Identify which cell holds the provided text, then report its [x, y] central coordinate. 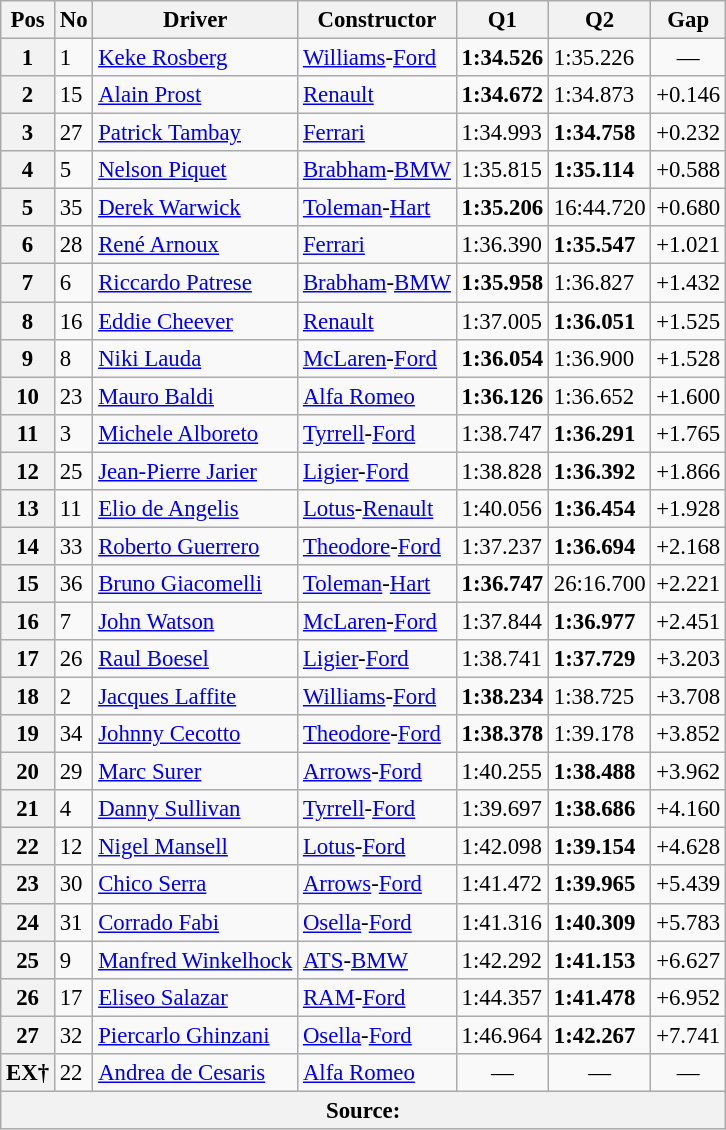
+5.783 [688, 922]
Danny Sullivan [196, 809]
1:41.472 [502, 885]
1:36.747 [502, 584]
Corrado Fabi [196, 922]
26:16.700 [599, 584]
+0.146 [688, 95]
Pos [28, 20]
+2.221 [688, 584]
Lotus-Ford [378, 847]
14 [28, 546]
Niki Lauda [196, 358]
Q1 [502, 20]
18 [28, 697]
+2.168 [688, 546]
Andrea de Cesaris [196, 1073]
1:34.758 [599, 133]
+1.432 [688, 283]
1:42.292 [502, 960]
+1.021 [688, 245]
+1.928 [688, 509]
1:36.652 [599, 396]
1:34.873 [599, 95]
1:39.965 [599, 885]
33 [73, 546]
1:34.672 [502, 95]
1:35.547 [599, 245]
Michele Alboreto [196, 433]
RAM-Ford [378, 997]
19 [28, 734]
1:36.900 [599, 358]
+3.962 [688, 772]
1:46.964 [502, 1035]
Driver [196, 20]
1:36.051 [599, 321]
Piercarlo Ghinzani [196, 1035]
1:40.255 [502, 772]
Nigel Mansell [196, 847]
1:36.126 [502, 396]
+6.627 [688, 960]
+2.451 [688, 621]
1:38.488 [599, 772]
Nelson Piquet [196, 170]
+5.439 [688, 885]
Jacques Laffite [196, 697]
Lotus-Renault [378, 509]
30 [73, 885]
1:41.316 [502, 922]
Keke Rosberg [196, 58]
Johnny Cecotto [196, 734]
+6.952 [688, 997]
1:38.828 [502, 471]
+3.852 [688, 734]
1:35.206 [502, 208]
Chico Serra [196, 885]
EX† [28, 1073]
1:41.478 [599, 997]
34 [73, 734]
Patrick Tambay [196, 133]
Constructor [378, 20]
1:41.153 [599, 960]
1:38.234 [502, 697]
Eliseo Salazar [196, 997]
Manfred Winkelhock [196, 960]
31 [73, 922]
Mauro Baldi [196, 396]
1:36.392 [599, 471]
1:34.993 [502, 133]
16:44.720 [599, 208]
John Watson [196, 621]
10 [28, 396]
1:36.977 [599, 621]
Alain Prost [196, 95]
1:42.267 [599, 1035]
1:38.725 [599, 697]
1:36.454 [599, 509]
+1.765 [688, 433]
Derek Warwick [196, 208]
36 [73, 584]
1:40.309 [599, 922]
1:35.114 [599, 170]
+3.203 [688, 659]
24 [28, 922]
René Arnoux [196, 245]
ATS-BMW [378, 960]
1:37.237 [502, 546]
1:37.844 [502, 621]
1:38.686 [599, 809]
20 [28, 772]
+1.600 [688, 396]
1:38.747 [502, 433]
+1.528 [688, 358]
Q2 [599, 20]
+7.741 [688, 1035]
1:36.054 [502, 358]
+4.160 [688, 809]
Jean-Pierre Jarier [196, 471]
29 [73, 772]
1:44.357 [502, 997]
+0.232 [688, 133]
Raul Boesel [196, 659]
+0.588 [688, 170]
32 [73, 1035]
1:36.291 [599, 433]
1:34.526 [502, 58]
1:42.098 [502, 847]
1:36.390 [502, 245]
1:36.827 [599, 283]
+1.525 [688, 321]
1:38.378 [502, 734]
13 [28, 509]
+0.680 [688, 208]
Bruno Giacomelli [196, 584]
1:40.056 [502, 509]
Roberto Guerrero [196, 546]
1:36.694 [599, 546]
Elio de Angelis [196, 509]
1:39.697 [502, 809]
+3.708 [688, 697]
Source: [364, 1110]
35 [73, 208]
+4.628 [688, 847]
1:39.154 [599, 847]
1:38.741 [502, 659]
+1.866 [688, 471]
1:37.005 [502, 321]
Eddie Cheever [196, 321]
1:39.178 [599, 734]
Marc Surer [196, 772]
Gap [688, 20]
28 [73, 245]
1:35.226 [599, 58]
1:35.958 [502, 283]
1:37.729 [599, 659]
1:35.815 [502, 170]
21 [28, 809]
Riccardo Patrese [196, 283]
No [73, 20]
